Detect which cell encompasses the target text, then output its [x, y] center coordinate. 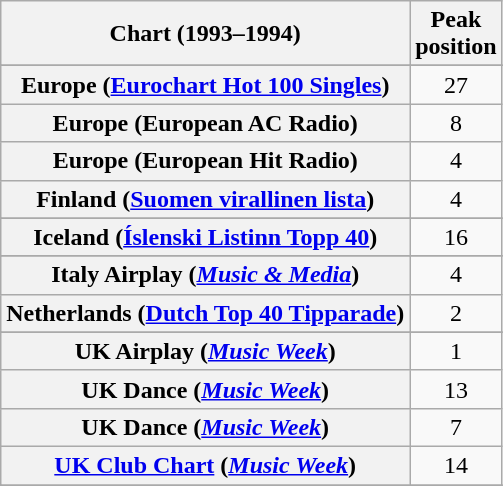
1 [456, 351]
Peakposition [456, 34]
Italy Airplay (Music & Media) [206, 275]
8 [456, 123]
Iceland (Íslenski Listinn Topp 40) [206, 237]
UK Club Chart (Music Week) [206, 465]
Chart (1993–1994) [206, 34]
Europe (European AC Radio) [206, 123]
Europe (Eurochart Hot 100 Singles) [206, 85]
Netherlands (Dutch Top 40 Tipparade) [206, 313]
Finland (Suomen virallinen lista) [206, 199]
27 [456, 85]
16 [456, 237]
14 [456, 465]
13 [456, 389]
2 [456, 313]
7 [456, 427]
Europe (European Hit Radio) [206, 161]
UK Airplay (Music Week) [206, 351]
